Provide the [X, Y] coordinate of the cell's center where the given text is located.  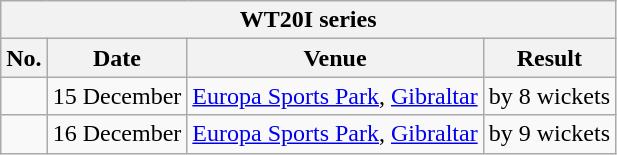
Date [117, 58]
Venue [335, 58]
WT20I series [308, 20]
16 December [117, 134]
by 8 wickets [549, 96]
No. [24, 58]
Result [549, 58]
15 December [117, 96]
by 9 wickets [549, 134]
